Find where the given text appears and provide that cell's center as (x, y) coordinate. 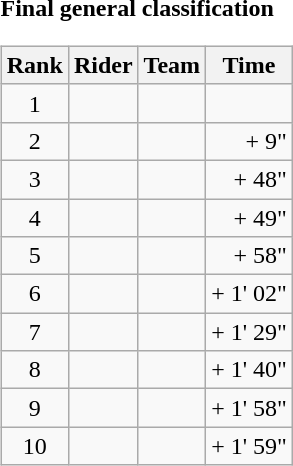
Rider (103, 65)
5 (34, 256)
+ 1' 02" (250, 294)
Team (172, 65)
Rank (34, 65)
8 (34, 370)
4 (34, 217)
3 (34, 179)
6 (34, 294)
+ 1' 58" (250, 408)
1 (34, 103)
+ 1' 40" (250, 370)
9 (34, 408)
+ 49" (250, 217)
+ 48" (250, 179)
2 (34, 141)
+ 9" (250, 141)
10 (34, 446)
+ 1' 59" (250, 446)
+ 1' 29" (250, 332)
Time (250, 65)
+ 58" (250, 256)
7 (34, 332)
